Determine the [x, y] coordinate at the center of the cell enclosing the given text.  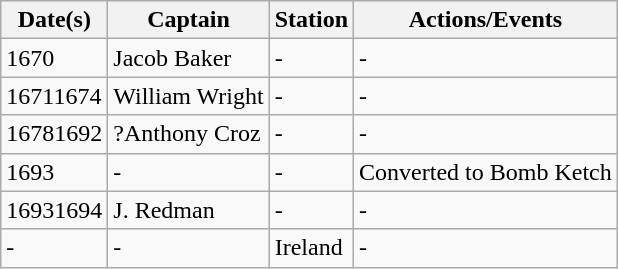
?Anthony Croz [188, 134]
16781692 [54, 134]
J. Redman [188, 210]
16931694 [54, 210]
1693 [54, 172]
Date(s) [54, 20]
Captain [188, 20]
Ireland [311, 248]
Station [311, 20]
16711674 [54, 96]
Actions/Events [486, 20]
Jacob Baker [188, 58]
William Wright [188, 96]
1670 [54, 58]
Converted to Bomb Ketch [486, 172]
